Detect which cell encompasses the target text, then output its [x, y] center coordinate. 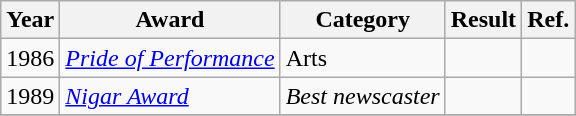
Arts [362, 58]
Ref. [548, 20]
1986 [30, 58]
1989 [30, 96]
Best newscaster [362, 96]
Pride of Performance [170, 58]
Category [362, 20]
Award [170, 20]
Nigar Award [170, 96]
Year [30, 20]
Result [483, 20]
